Return the [X, Y] coordinate for the center point of the cell that contains the specified text.  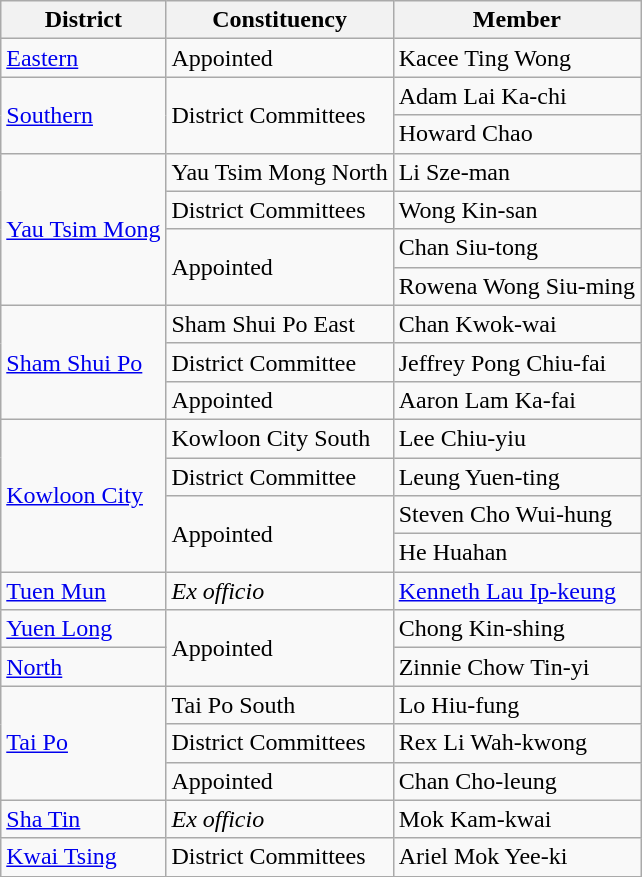
Howard Chao [516, 134]
Lee Chiu-yiu [516, 438]
Yau Tsim Mong [84, 229]
Chong Kin-shing [516, 629]
Southern [84, 115]
Zinnie Chow Tin-yi [516, 667]
Adam Lai Ka-chi [516, 96]
Rex Li Wah-kwong [516, 743]
Kwai Tsing [84, 857]
Sha Tin [84, 819]
He Huahan [516, 553]
Wong Kin-san [516, 210]
Constituency [280, 20]
Member [516, 20]
Leung Yuen-ting [516, 477]
Sham Shui Po East [280, 324]
Kowloon City South [280, 438]
Chan Kwok-wai [516, 324]
Kacee Ting Wong [516, 58]
Lo Hiu-fung [516, 705]
North [84, 667]
Chan Cho-leung [516, 781]
Ariel Mok Yee-ki [516, 857]
Jeffrey Pong Chiu-fai [516, 362]
Eastern [84, 58]
Tai Po [84, 743]
Sham Shui Po [84, 362]
Tuen Mun [84, 591]
Tai Po South [280, 705]
Rowena Wong Siu-ming [516, 286]
Kowloon City [84, 495]
District [84, 20]
Kenneth Lau Ip-keung [516, 591]
Aaron Lam Ka-fai [516, 400]
Steven Cho Wui-hung [516, 515]
Yau Tsim Mong North [280, 172]
Chan Siu-tong [516, 248]
Li Sze-man [516, 172]
Mok Kam-kwai [516, 819]
Yuen Long [84, 629]
